Detect which cell encompasses the target text, then output its [X, Y] center coordinate. 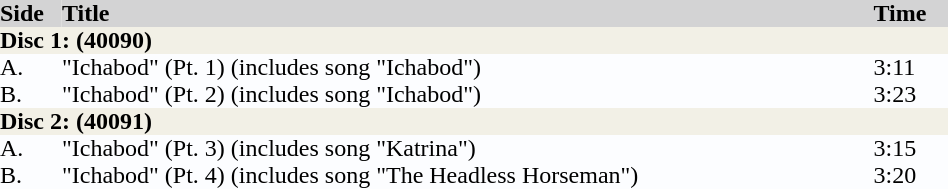
"Ichabod" (Pt. 1) (includes song "Ichabod") [468, 68]
Time [910, 14]
3:20 [910, 176]
Title [468, 14]
"Ichabod" (Pt. 2) (includes song "Ichabod") [468, 94]
Disc 1: (40090) [474, 40]
"Ichabod" (Pt. 3) (includes song "Katrina") [468, 148]
Side [31, 14]
3:11 [910, 68]
3:23 [910, 94]
"Ichabod" (Pt. 4) (includes song "The Headless Horseman") [468, 176]
Disc 2: (40091) [474, 122]
3:15 [910, 148]
